Return the [X, Y] coordinate for the center point of the cell that contains the specified text.  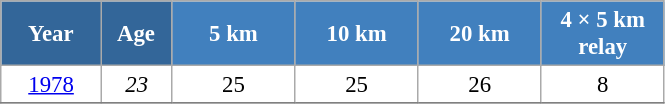
8 [602, 85]
1978 [52, 85]
Age [136, 34]
4 × 5 km relay [602, 34]
5 km [234, 34]
23 [136, 85]
Year [52, 34]
26 [480, 85]
20 km [480, 34]
10 km [356, 34]
